Return the (x, y) coordinate for the center point of the cell that contains the specified text.  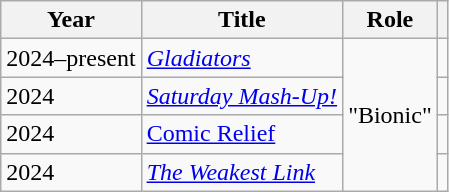
Title (242, 20)
Role (390, 20)
Year (71, 20)
The Weakest Link (242, 172)
Gladiators (242, 58)
Saturday Mash-Up! (242, 96)
2024–present (71, 58)
"Bionic" (390, 115)
Comic Relief (242, 134)
